Provide the [x, y] coordinate of the cell's center where the given text is located.  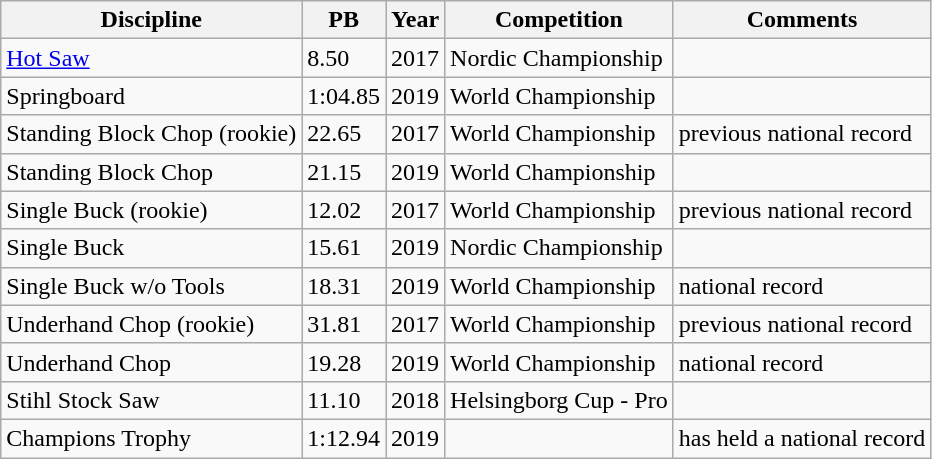
31.81 [344, 324]
15.61 [344, 248]
Champions Trophy [152, 438]
Hot Saw [152, 58]
12.02 [344, 210]
Standing Block Chop (rookie) [152, 134]
Underhand Chop (rookie) [152, 324]
Underhand Chop [152, 362]
Discipline [152, 20]
19.28 [344, 362]
has held a national record [802, 438]
Single Buck w/o Tools [152, 286]
22.65 [344, 134]
1:12.94 [344, 438]
21.15 [344, 172]
Standing Block Chop [152, 172]
18.31 [344, 286]
1:04.85 [344, 96]
Stihl Stock Saw [152, 400]
Single Buck (rookie) [152, 210]
Comments [802, 20]
Helsingborg Cup - Pro [560, 400]
Springboard [152, 96]
2018 [416, 400]
PB [344, 20]
Competition [560, 20]
Year [416, 20]
8.50 [344, 58]
11.10 [344, 400]
Single Buck [152, 248]
